Locate the cell with the specified text and output its [X, Y] center coordinate. 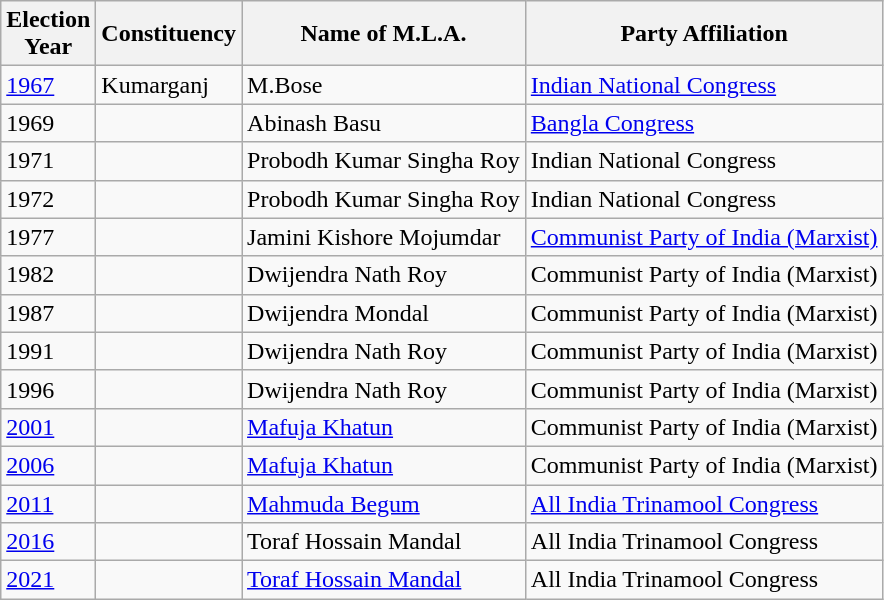
Dwijendra Mondal [384, 313]
Party Affiliation [704, 34]
2006 [48, 465]
2021 [48, 580]
Name of M.L.A. [384, 34]
Abinash Basu [384, 123]
1982 [48, 275]
1996 [48, 389]
Jamini Kishore Mojumdar [384, 237]
2011 [48, 503]
1967 [48, 85]
1991 [48, 351]
1971 [48, 161]
Election Year [48, 34]
2001 [48, 427]
Bangla Congress [704, 123]
2016 [48, 542]
1977 [48, 237]
Kumarganj [169, 85]
1972 [48, 199]
Mahmuda Begum [384, 503]
Constituency [169, 34]
1969 [48, 123]
M.Bose [384, 85]
1987 [48, 313]
